Find where the given text appears and provide that cell's center as [x, y] coordinate. 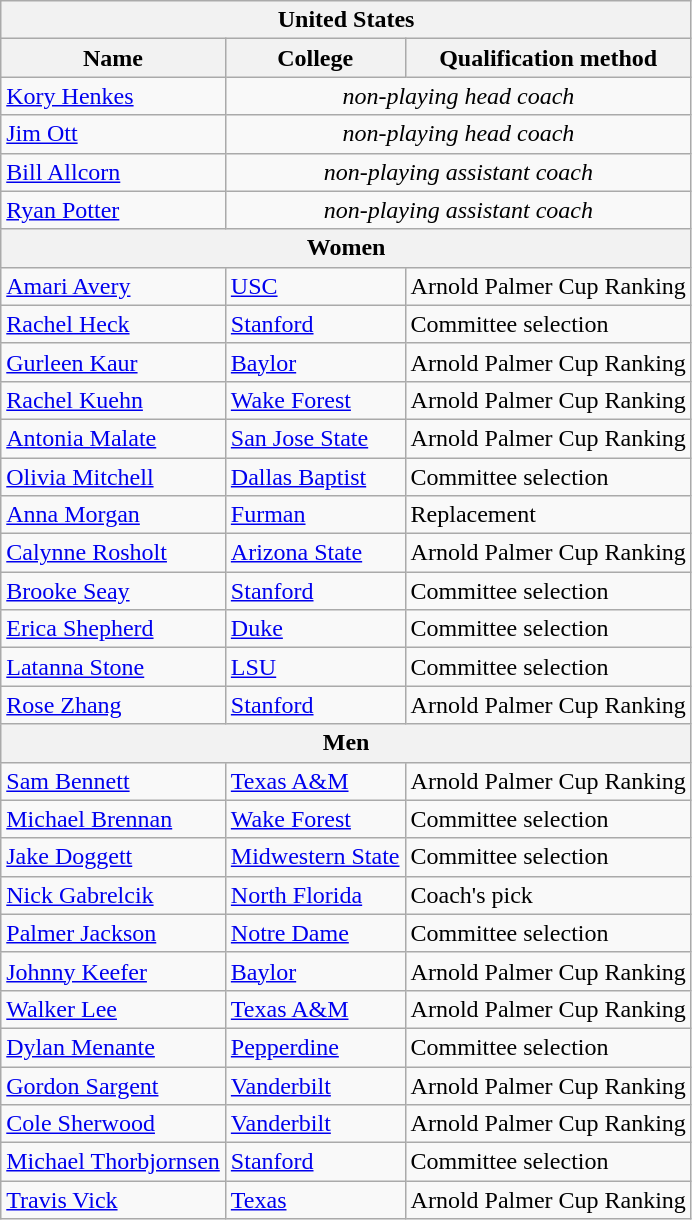
Notre Dame [315, 933]
Women [346, 248]
Calynne Rosholt [114, 553]
Jake Doggett [114, 857]
Dylan Menante [114, 1047]
Latanna Stone [114, 667]
Kory Henkes [114, 96]
College [315, 58]
Walker Lee [114, 1009]
Erica Shepherd [114, 629]
Furman [315, 515]
Sam Bennett [114, 781]
Johnny Keefer [114, 971]
Texas [315, 1200]
Gordon Sargent [114, 1085]
Ryan Potter [114, 210]
Anna Morgan [114, 515]
Bill Allcorn [114, 172]
Rose Zhang [114, 705]
Qualification method [548, 58]
Palmer Jackson [114, 933]
San Jose State [315, 438]
Nick Gabrelcik [114, 895]
LSU [315, 667]
Midwestern State [315, 857]
North Florida [315, 895]
Olivia Mitchell [114, 477]
Michael Thorbjornsen [114, 1162]
Antonia Malate [114, 438]
Duke [315, 629]
Jim Ott [114, 134]
Pepperdine [315, 1047]
USC [315, 286]
Replacement [548, 515]
Men [346, 743]
Dallas Baptist [315, 477]
Michael Brennan [114, 819]
Name [114, 58]
Gurleen Kaur [114, 362]
Rachel Heck [114, 324]
Travis Vick [114, 1200]
Arizona State [315, 553]
Brooke Seay [114, 591]
United States [346, 20]
Rachel Kuehn [114, 400]
Coach's pick [548, 895]
Amari Avery [114, 286]
Cole Sherwood [114, 1124]
